Pinpoint the cell where the given text exists, returning its [x, y] midpoint coordinate. 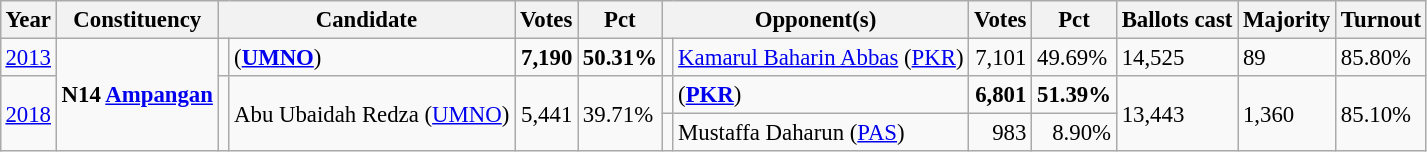
Majority [1287, 20]
85.10% [1382, 114]
85.80% [1382, 57]
8.90% [1074, 133]
6,801 [1000, 95]
Candidate [366, 20]
Year [28, 20]
Turnout [1382, 20]
39.71% [620, 114]
13,443 [1176, 114]
49.69% [1074, 57]
7,101 [1000, 57]
89 [1287, 57]
2018 [28, 114]
7,190 [546, 57]
Constituency [137, 20]
983 [1000, 133]
N14 Ampangan [137, 94]
5,441 [546, 114]
50.31% [620, 57]
(UMNO) [372, 57]
Kamarul Baharin Abbas (PKR) [821, 57]
51.39% [1074, 95]
2013 [28, 57]
Ballots cast [1176, 20]
1,360 [1287, 114]
(PKR) [821, 95]
14,525 [1176, 57]
Opponent(s) [816, 20]
Mustaffa Daharun (PAS) [821, 133]
Abu Ubaidah Redza (UMNO) [372, 114]
